Detect which cell encompasses the target text, then output its (X, Y) center coordinate. 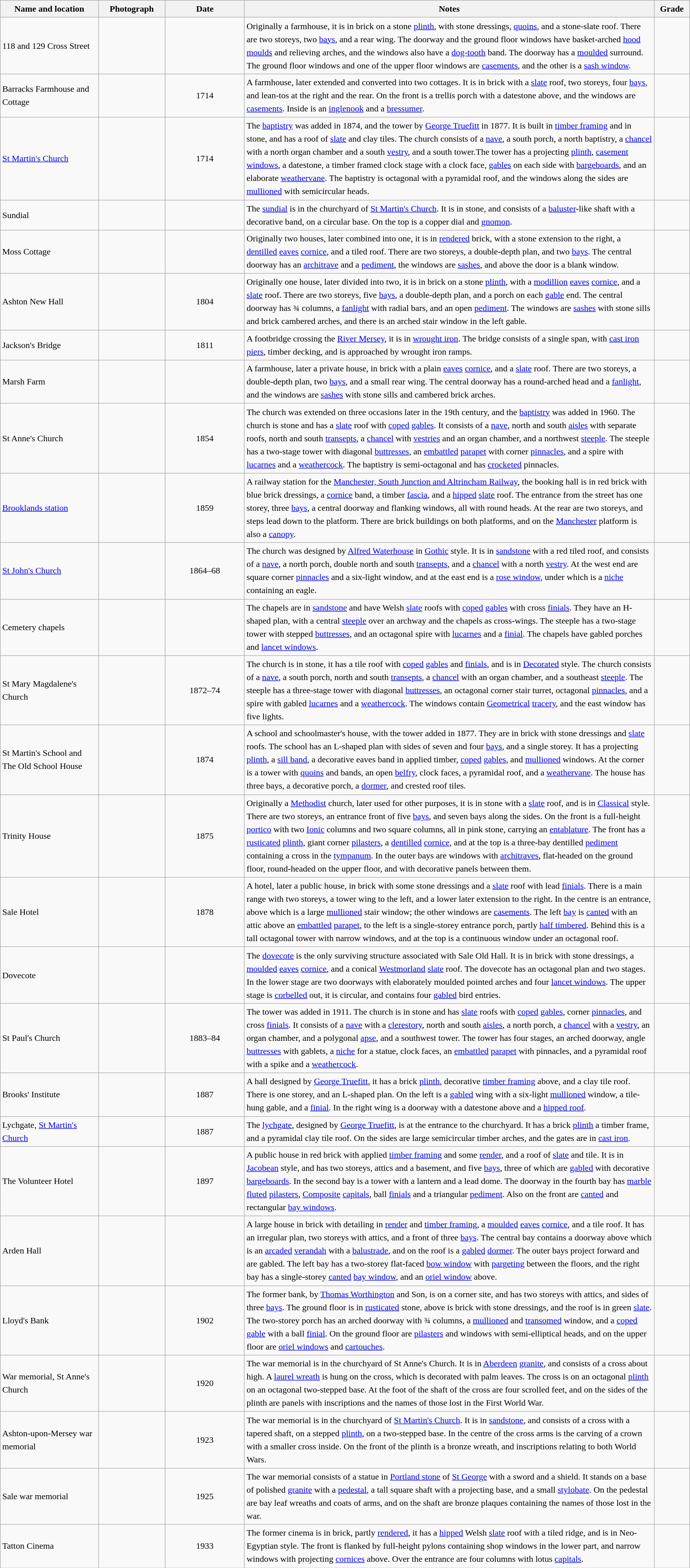
Grade (672, 9)
St Paul's Church (49, 1038)
Ashton New Hall (49, 301)
1902 (205, 1320)
Brooks' Institute (49, 1094)
1872–74 (205, 690)
1925 (205, 1496)
118 and 129 Cross Street (49, 46)
1811 (205, 345)
Brooklands station (49, 507)
Date (205, 9)
Ashton-upon-Mersey war memorial (49, 1439)
1875 (205, 836)
1878 (205, 912)
Lloyd's Bank (49, 1320)
St Martin's Church (49, 159)
1874 (205, 760)
Trinity House (49, 836)
The Volunteer Hotel (49, 1181)
Tatton Cinema (49, 1546)
1859 (205, 507)
Jackson's Bridge (49, 345)
1883–84 (205, 1038)
Sale war memorial (49, 1496)
St Mary Magdalene's Church (49, 690)
1923 (205, 1439)
Photograph (132, 9)
Notes (449, 9)
1864–68 (205, 571)
Sundial (49, 215)
Cemetery chapels (49, 628)
Moss Cottage (49, 252)
1933 (205, 1546)
Arden Hall (49, 1251)
1897 (205, 1181)
Sale Hotel (49, 912)
St John's Church (49, 571)
1804 (205, 301)
Name and location (49, 9)
St Martin's School and The Old School House (49, 760)
1854 (205, 438)
War memorial, St Anne's Church (49, 1383)
Barracks Farmhouse and Cottage (49, 95)
Dovecote (49, 975)
Marsh Farm (49, 382)
1920 (205, 1383)
St Anne's Church (49, 438)
Lychgate, St Martin's Church (49, 1131)
